Find where the given text appears and provide that cell's center as (X, Y) coordinate. 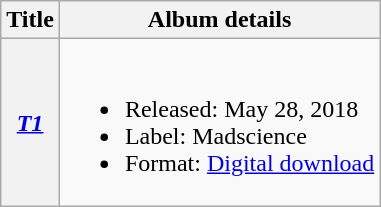
T1 (30, 122)
Released: May 28, 2018Label: MadscienceFormat: Digital download (219, 122)
Title (30, 20)
Album details (219, 20)
